Capture the cell that displays the provided text and extract its (X, Y) central coordinate. 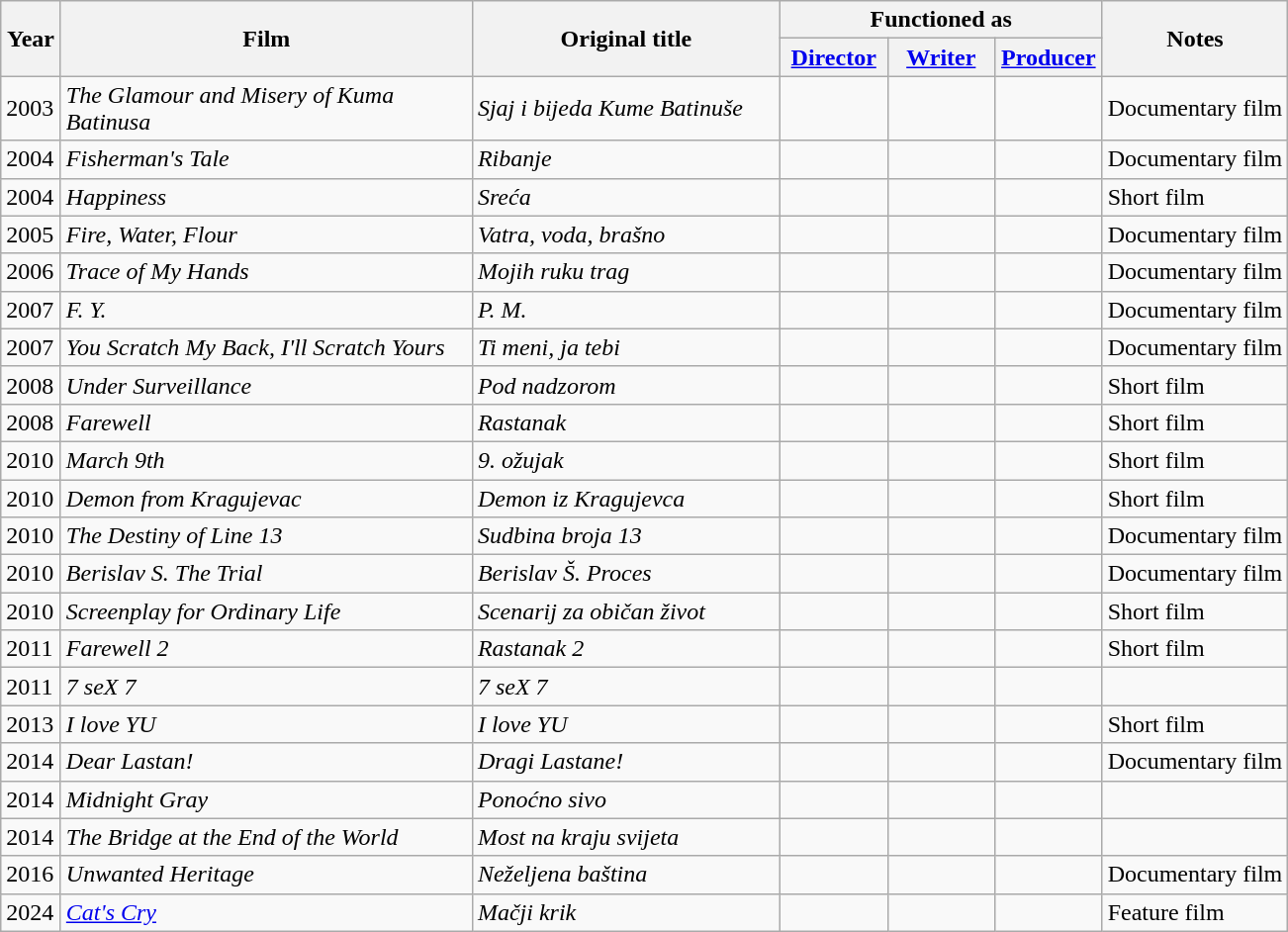
Ribanje (625, 159)
Dear Lastan! (266, 762)
Under Surveillance (266, 385)
Berislav S. The Trial (266, 574)
Dragi Lastane! (625, 762)
Most na kraju svijeta (625, 837)
Farewell (266, 422)
Film (266, 39)
Screenplay for Ordinary Life (266, 611)
Rastanak 2 (625, 649)
2016 (32, 875)
Sreća (625, 197)
Unwanted Heritage (266, 875)
The Destiny of Line 13 (266, 536)
Cat's Cry (266, 912)
2003 (32, 109)
Berislav Š. Proces (625, 574)
Rastanak (625, 422)
2013 (32, 724)
Year (32, 39)
Happiness (266, 197)
Fisherman's Tale (266, 159)
P. M. (625, 310)
You Scratch My Back, I'll Scratch Yours (266, 347)
Producer (1049, 57)
Vatra, voda, brašno (625, 234)
Feature film (1195, 912)
Functioned as (941, 20)
9. ožujak (625, 460)
Sjaj i bijeda Kume Batinuše (625, 109)
Trace of My Hands (266, 272)
March 9th (266, 460)
Mojih ruku trag (625, 272)
Original title (625, 39)
Demon from Kragujevac (266, 498)
2005 (32, 234)
Pod nadzorom (625, 385)
The Glamour and Misery of Kuma Batinusa (266, 109)
Ponoćno sivo (625, 799)
Neželjena baština (625, 875)
Notes (1195, 39)
Writer (942, 57)
Scenarij za običan život (625, 611)
Farewell 2 (266, 649)
Mačji krik (625, 912)
2006 (32, 272)
Director (833, 57)
Demon iz Kragujevca (625, 498)
Fire, Water, Flour (266, 234)
Sudbina broja 13 (625, 536)
Midnight Gray (266, 799)
The Bridge at the End of the World (266, 837)
Ti meni, ja tebi (625, 347)
F. Y. (266, 310)
2024 (32, 912)
